Return the [x, y] coordinate for the center point of the cell that contains the specified text.  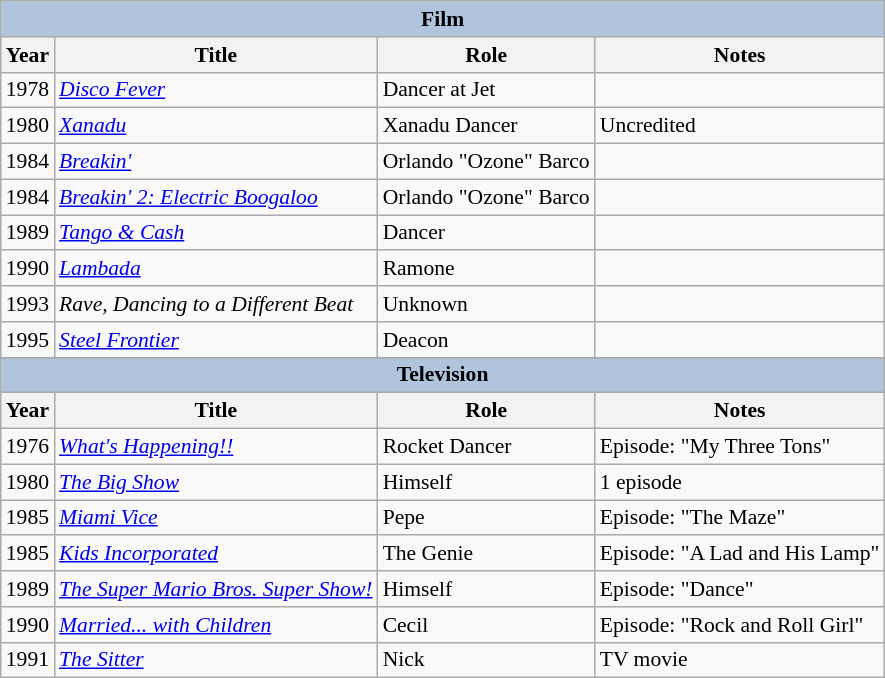
Episode: "A Lad and His Lamp" [740, 554]
1976 [28, 447]
The Sitter [216, 660]
Kids Incorporated [216, 554]
Breakin' 2: Electric Boogaloo [216, 197]
Married... with Children [216, 625]
Unknown [486, 304]
1995 [28, 340]
Steel Frontier [216, 340]
Xanadu [216, 126]
The Big Show [216, 482]
Breakin' [216, 162]
Episode: "Dance" [740, 589]
TV movie [740, 660]
Dancer at Jet [486, 90]
Tango & Cash [216, 233]
Cecil [486, 625]
Rave, Dancing to a Different Beat [216, 304]
What's Happening!! [216, 447]
Pepe [486, 518]
The Super Mario Bros. Super Show! [216, 589]
Lambada [216, 269]
Rocket Dancer [486, 447]
Deacon [486, 340]
Xanadu Dancer [486, 126]
1991 [28, 660]
1993 [28, 304]
1 episode [740, 482]
Television [443, 375]
The Genie [486, 554]
Episode: "My Three Tons" [740, 447]
Nick [486, 660]
1978 [28, 90]
Ramone [486, 269]
Episode: "The Maze" [740, 518]
Film [443, 19]
Disco Fever [216, 90]
Miami Vice [216, 518]
Uncredited [740, 126]
Dancer [486, 233]
Episode: "Rock and Roll Girl" [740, 625]
